Capture the cell that displays the provided text and extract its [x, y] central coordinate. 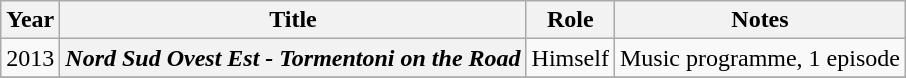
Title [293, 20]
Year [30, 20]
Role [570, 20]
2013 [30, 58]
Nord Sud Ovest Est - Tormentoni on the Road [293, 58]
Notes [760, 20]
Himself [570, 58]
Music programme, 1 episode [760, 58]
